Output the [X, Y] coordinate of the center of the cell containing the given text.  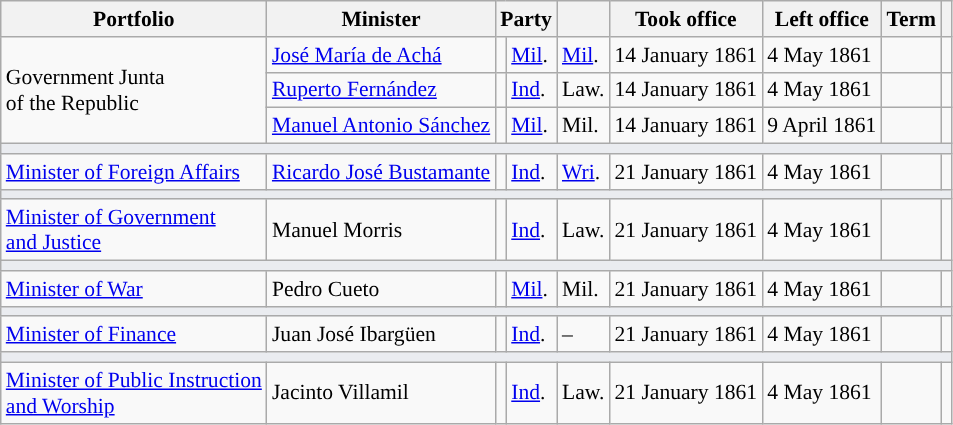
Left office [822, 19]
Minister of Foreign Affairs [134, 172]
Manuel Morris [381, 230]
Term [911, 19]
9 April 1861 [822, 126]
Minister of Governmentand Justice [134, 230]
Ricardo José Bustamante [381, 172]
Minister of Finance [134, 335]
Wri. [583, 172]
Manuel Antonio Sánchez [381, 126]
Party [526, 19]
José María de Achá [381, 55]
Pedro Cueto [381, 289]
Juan José Ibargüen [381, 335]
Ruperto Fernández [381, 90]
Minister of War [134, 289]
Took office [686, 19]
Minister of Public Instructionand Worship [134, 392]
Government Juntaof the Republic [134, 90]
Portfolio [134, 19]
Minister [381, 19]
Jacinto Villamil [381, 392]
– [583, 335]
